Determine the [x, y] coordinate at the center of the cell enclosing the given text.  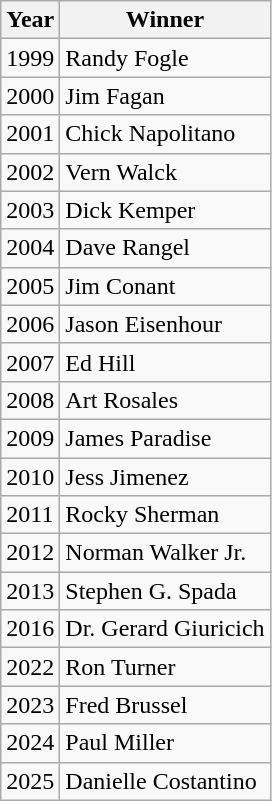
Art Rosales [165, 400]
2008 [30, 400]
Ed Hill [165, 362]
2009 [30, 438]
Vern Walck [165, 172]
2007 [30, 362]
Dr. Gerard Giuricich [165, 629]
2023 [30, 705]
2003 [30, 210]
1999 [30, 58]
Stephen G. Spada [165, 591]
Dave Rangel [165, 248]
Jess Jimenez [165, 477]
Year [30, 20]
Dick Kemper [165, 210]
2025 [30, 781]
2006 [30, 324]
Rocky Sherman [165, 515]
2012 [30, 553]
2013 [30, 591]
Jason Eisenhour [165, 324]
Norman Walker Jr. [165, 553]
2004 [30, 248]
Danielle Costantino [165, 781]
2024 [30, 743]
Paul Miller [165, 743]
Fred Brussel [165, 705]
2001 [30, 134]
2011 [30, 515]
Chick Napolitano [165, 134]
Jim Conant [165, 286]
2010 [30, 477]
Randy Fogle [165, 58]
James Paradise [165, 438]
2016 [30, 629]
2000 [30, 96]
2022 [30, 667]
2005 [30, 286]
Jim Fagan [165, 96]
Ron Turner [165, 667]
2002 [30, 172]
Winner [165, 20]
